Detect which cell encompasses the target text, then output its [x, y] center coordinate. 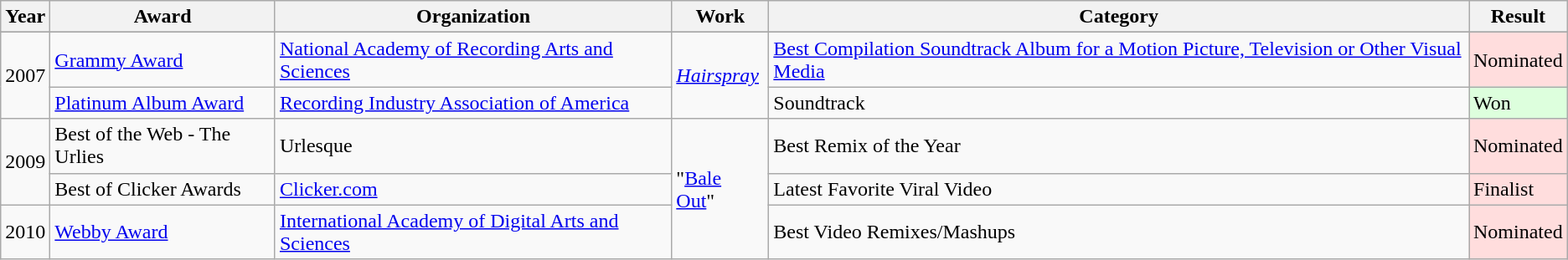
Best Video Remixes/Mashups [1119, 232]
Grammy Award [162, 60]
Best Remix of the Year [1119, 145]
International Academy of Digital Arts and Sciences [472, 232]
Hairspray [720, 75]
Best of the Web - The Urlies [162, 145]
Soundtrack [1119, 103]
National Academy of Recording Arts and Sciences [472, 60]
Clicker.com [472, 189]
Won [1519, 103]
2009 [25, 162]
Recording Industry Association of America [472, 103]
Finalist [1519, 189]
Year [25, 17]
Work [720, 17]
Best Compilation Soundtrack Album for a Motion Picture, Television or Other Visual Media [1119, 60]
Category [1119, 17]
2010 [25, 232]
Best of Clicker Awards [162, 189]
Organization [472, 17]
Urlesque [472, 145]
Latest Favorite Viral Video [1119, 189]
Result [1519, 17]
Award [162, 17]
Platinum Album Award [162, 103]
"Bale Out" [720, 189]
2007 [25, 75]
Webby Award [162, 232]
